Pinpoint the cell where the given text exists, returning its [x, y] midpoint coordinate. 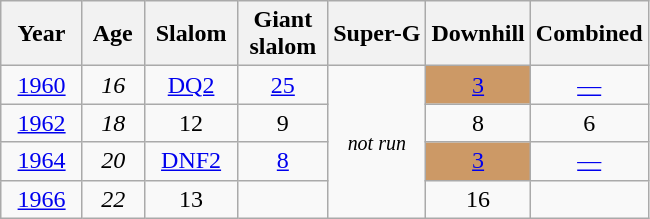
1960 [42, 85]
22 [113, 199]
Combined [589, 34]
Super-G [377, 34]
20 [113, 161]
Downhill [478, 34]
25 [283, 85]
13 [191, 199]
1964 [42, 161]
DQ2 [191, 85]
1966 [42, 199]
9 [283, 123]
6 [589, 123]
not run [377, 142]
1962 [42, 123]
DNF2 [191, 161]
18 [113, 123]
Age [113, 34]
Giant slalom [283, 34]
Year [42, 34]
Slalom [191, 34]
12 [191, 123]
